Search for the cell housing the specified text and yield its [x, y] center coordinate. 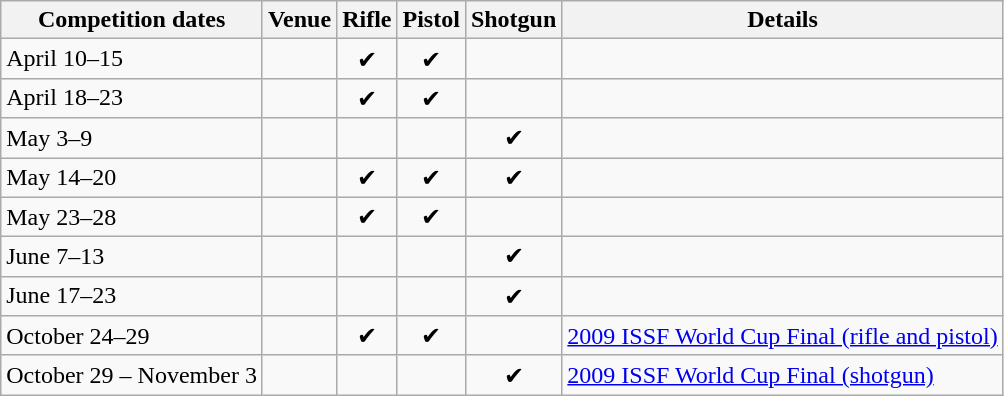
Rifle [367, 20]
June 7–13 [132, 257]
April 18–23 [132, 98]
May 3–9 [132, 138]
May 23–28 [132, 217]
October 24–29 [132, 336]
2009 ISSF World Cup Final (shotgun) [782, 375]
May 14–20 [132, 178]
Venue [299, 20]
2009 ISSF World Cup Final (rifle and pistol) [782, 336]
Details [782, 20]
Shotgun [513, 20]
April 10–15 [132, 59]
Pistol [431, 20]
Competition dates [132, 20]
October 29 – November 3 [132, 375]
June 17–23 [132, 296]
